From the cell containing the given text, extract its center point as [X, Y] coordinate. 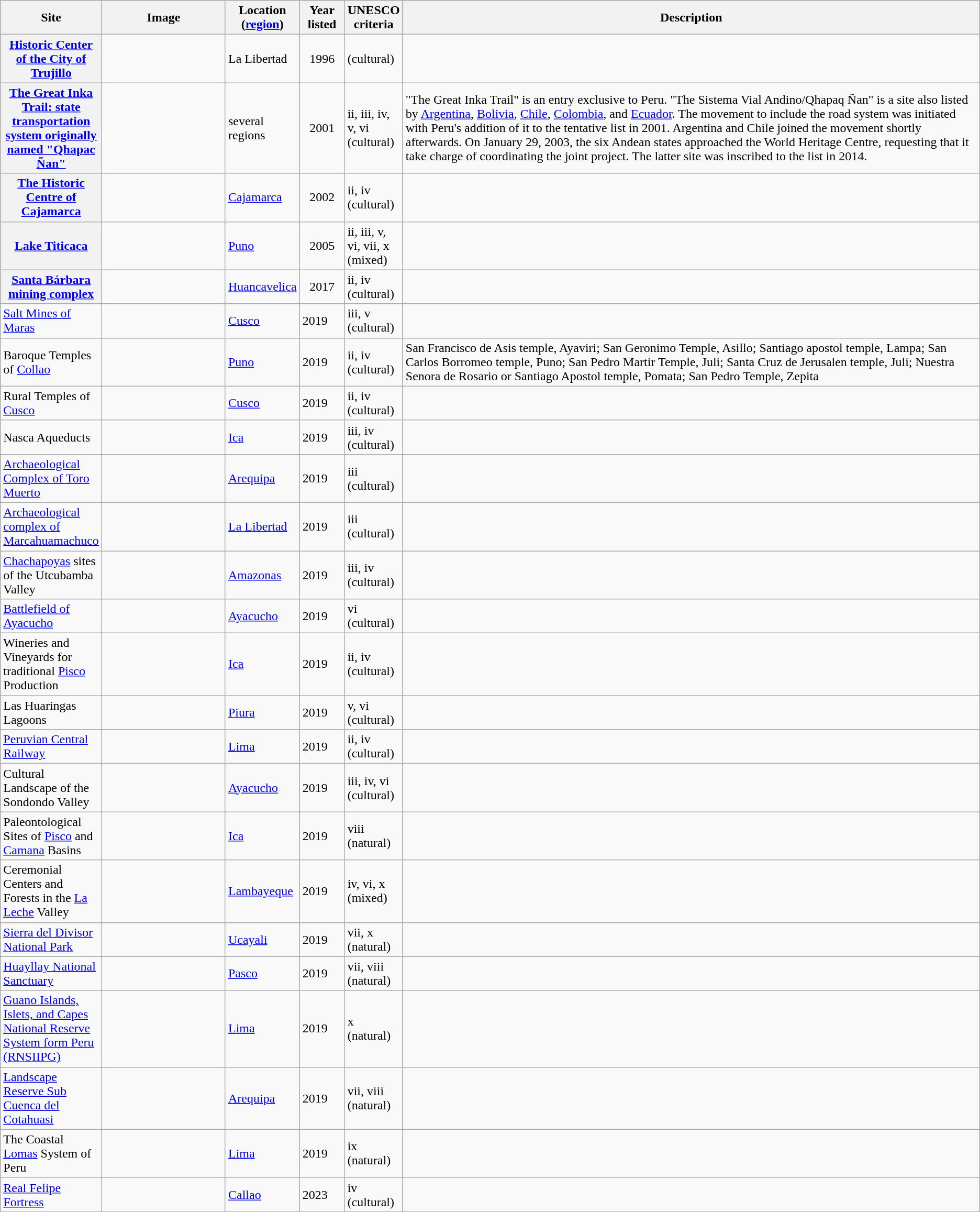
x (natural) [374, 1029]
Paleontological Sites of Pisco and Camana Basins [51, 836]
Callao [262, 1194]
ii, iii, iv, v, vi (cultural) [374, 128]
Site [51, 18]
Real Felipe Fortress [51, 1194]
ii, iii, v, vi, vii, x (mixed) [374, 246]
Landscape Reserve Sub Cuenca del Cotahuasi [51, 1098]
ix (natural) [374, 1153]
Year listed [322, 18]
vii, x (natural) [374, 940]
Rural Temples of Cusco [51, 403]
Huancavelica [262, 287]
Huayllay National Sanctuary [51, 973]
Baroque Temples of Collao [51, 362]
(cultural) [374, 59]
Santa Bárbara mining complex [51, 287]
Battlefield of Ayacucho [51, 616]
viii (natural) [374, 836]
iii, v (cultural) [374, 321]
Salt Mines of Maras [51, 321]
Archaeological Complex of Toro Muerto [51, 478]
The Historic Centre of Cajamarca [51, 197]
Piura [262, 712]
Lake Titicaca [51, 246]
The Great Inka Trail: state transportation system originally named "Qhapac Ñan" [51, 128]
2005 [322, 246]
The Coastal Lomas System of Peru [51, 1153]
Archaeological complex of Marcahuamachuco [51, 526]
iii, iv, vi (cultural) [374, 788]
Guano Islands, Islets, and Capes National Reserve System form Peru (RNSIIPG) [51, 1029]
1996 [322, 59]
Nasca Aqueducts [51, 437]
Cultural Landscape of the Sondondo Valley [51, 788]
Pasco [262, 973]
Location (region) [262, 18]
Sierra del Divisor National Park [51, 940]
Historic Center of the City of Trujillo [51, 59]
Ucayali [262, 940]
several regions [262, 128]
Amazonas [262, 575]
2002 [322, 197]
Las Huaringas Lagoons [51, 712]
iv (cultural) [374, 1194]
iv, vi, x (mixed) [374, 891]
Cajamarca [262, 197]
2001 [322, 128]
2017 [322, 287]
v, vi (cultural) [374, 712]
Image [163, 18]
Lambayeque [262, 891]
Chachapoyas sites of the Utcubamba Valley [51, 575]
Peruvian Central Railway [51, 747]
vi (cultural) [374, 616]
UNESCO criteria [374, 18]
2023 [322, 1194]
Description [691, 18]
Ceremonial Centers and Forests in the La Leche Valley [51, 891]
Wineries and Vineyards for traditional Pisco Production [51, 664]
